Return [X, Y] of the center of cell containing provided text 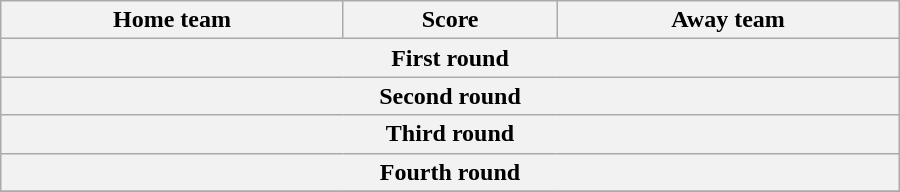
Third round [450, 134]
Score [450, 20]
First round [450, 58]
Away team [728, 20]
Second round [450, 96]
Fourth round [450, 172]
Home team [172, 20]
